Search for the cell housing the specified text and yield its (X, Y) center coordinate. 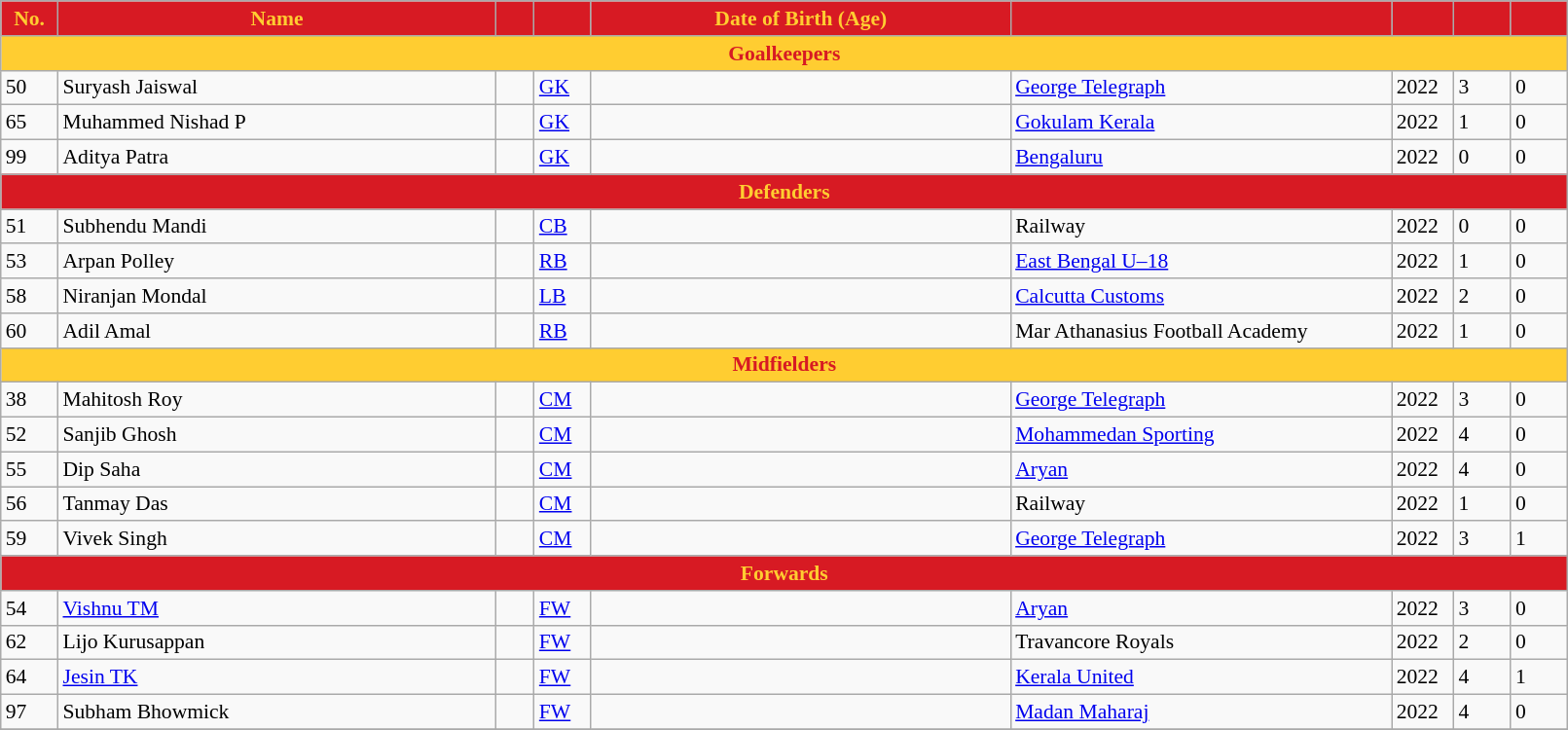
58 (29, 296)
51 (29, 227)
Kerala United (1201, 677)
Aditya Patra (276, 158)
50 (29, 88)
55 (29, 469)
54 (29, 608)
Tanmay Das (276, 504)
Niranjan Mondal (276, 296)
Calcutta Customs (1201, 296)
Madan Maharaj (1201, 712)
99 (29, 158)
Travancore Royals (1201, 642)
Mohammedan Sporting (1201, 435)
53 (29, 262)
56 (29, 504)
Adil Amal (276, 331)
60 (29, 331)
62 (29, 642)
LB (563, 296)
Arpan Polley (276, 262)
Midfielders (784, 365)
Gokulam Kerala (1201, 123)
Vishnu TM (276, 608)
East Bengal U–18 (1201, 262)
Mar Athanasius Football Academy (1201, 331)
64 (29, 677)
Sanjib Ghosh (276, 435)
Dip Saha (276, 469)
38 (29, 400)
Name (276, 18)
59 (29, 539)
Lijo Kurusappan (276, 642)
Goalkeepers (784, 54)
97 (29, 712)
Jesin TK (276, 677)
Date of Birth (Age) (800, 18)
Vivek Singh (276, 539)
CB (563, 227)
Defenders (784, 192)
Subham Bhowmick (276, 712)
No. (29, 18)
Muhammed Nishad P (276, 123)
Subhendu Mandi (276, 227)
Suryash Jaiswal (276, 88)
Forwards (784, 573)
Bengaluru (1201, 158)
Mahitosh Roy (276, 400)
65 (29, 123)
52 (29, 435)
